Capture the cell that displays the provided text and extract its (x, y) central coordinate. 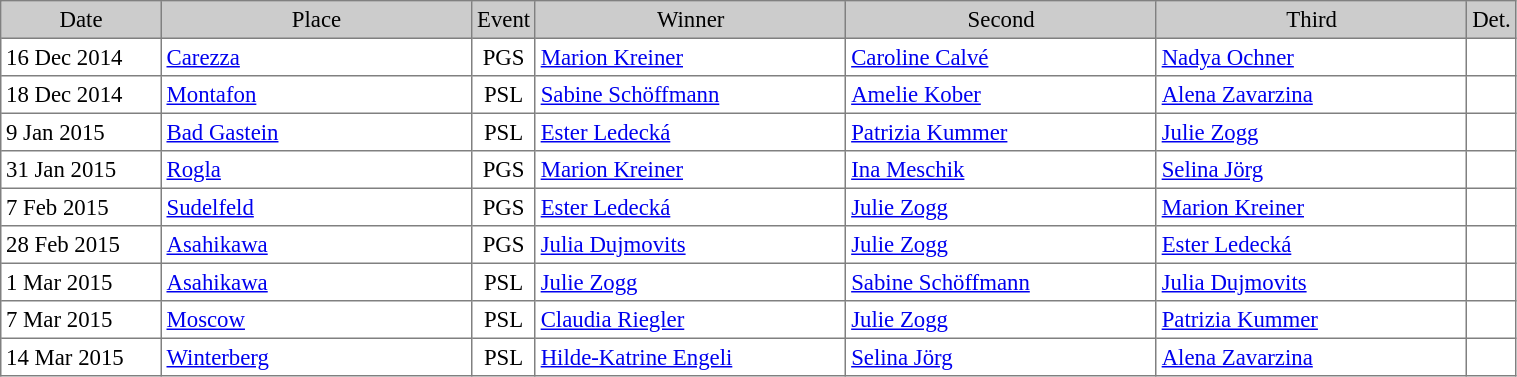
Nadya Ochner (1311, 57)
Second (1001, 20)
Caroline Calvé (1001, 57)
31 Jan 2015 (81, 170)
18 Dec 2014 (81, 95)
Rogla (316, 170)
14 Mar 2015 (81, 357)
Event (504, 20)
Montafon (316, 95)
28 Feb 2015 (81, 245)
Amelie Kober (1001, 95)
Winterberg (316, 357)
Sudelfeld (316, 207)
Winner (690, 20)
16 Dec 2014 (81, 57)
Hilde-Katrine Engeli (690, 357)
Bad Gastein (316, 132)
Claudia Riegler (690, 320)
Date (81, 20)
Place (316, 20)
9 Jan 2015 (81, 132)
Third (1311, 20)
7 Feb 2015 (81, 207)
Carezza (316, 57)
Moscow (316, 320)
Ina Meschik (1001, 170)
7 Mar 2015 (81, 320)
1 Mar 2015 (81, 282)
Det. (1492, 20)
